From the cell containing the given text, extract its center point as [x, y] coordinate. 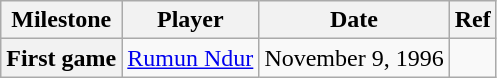
Rumun Ndur [190, 58]
Milestone [62, 20]
Date [354, 20]
November 9, 1996 [354, 58]
First game [62, 58]
Player [190, 20]
Ref [472, 20]
